Provide the [x, y] coordinate of the cell's center where the given text is located.  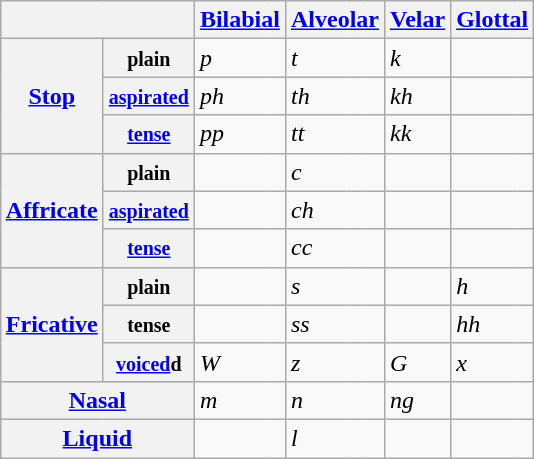
z [316, 362]
W [223, 362]
G [405, 362]
c [316, 172]
l [316, 438]
ng [405, 400]
k [405, 58]
s [316, 286]
Stop [52, 96]
kh [405, 96]
Alveolar [334, 20]
Nasal [97, 400]
ss [316, 324]
tt [316, 134]
voicedd [148, 362]
th [316, 96]
ph [223, 96]
Velar [417, 20]
Glottal [492, 20]
Fricative [52, 324]
ch [316, 210]
Bilabial [240, 20]
t [316, 58]
x [478, 362]
h [478, 286]
Affricate [52, 210]
kk [405, 134]
pp [223, 134]
m [223, 400]
Liquid [97, 438]
n [316, 400]
p [223, 58]
hh [478, 324]
cc [316, 248]
